Scan for the cell matching the given text and deliver its (X, Y) coordinate at center. 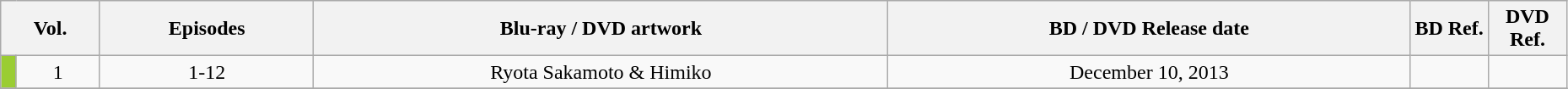
BD Ref. (1449, 29)
Blu-ray / DVD artwork (601, 29)
1-12 (206, 72)
Episodes (206, 29)
BD / DVD Release date (1149, 29)
DVD Ref. (1528, 29)
Ryota Sakamoto & Himiko (601, 72)
Vol. (51, 29)
1 (57, 72)
December 10, 2013 (1149, 72)
